Capture the cell that displays the provided text and extract its (x, y) central coordinate. 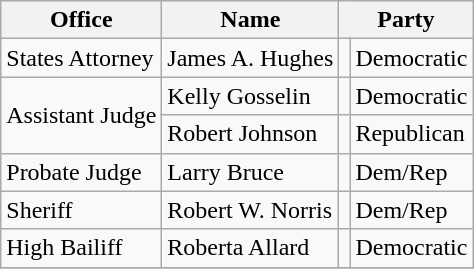
Office (82, 20)
Party (406, 20)
Republican (412, 134)
Larry Bruce (250, 172)
High Bailiff (82, 248)
Kelly Gosselin (250, 96)
Roberta Allard (250, 248)
Sheriff (82, 210)
Robert Johnson (250, 134)
James A. Hughes (250, 58)
Assistant Judge (82, 115)
States Attorney (82, 58)
Robert W. Norris (250, 210)
Probate Judge (82, 172)
Name (250, 20)
